Return the (X, Y) coordinate for the center point of the cell that contains the specified text.  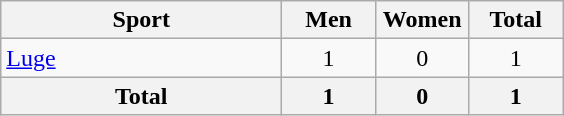
Women (422, 20)
Luge (142, 58)
Sport (142, 20)
Men (329, 20)
